Return [x, y] of the center of cell containing provided text 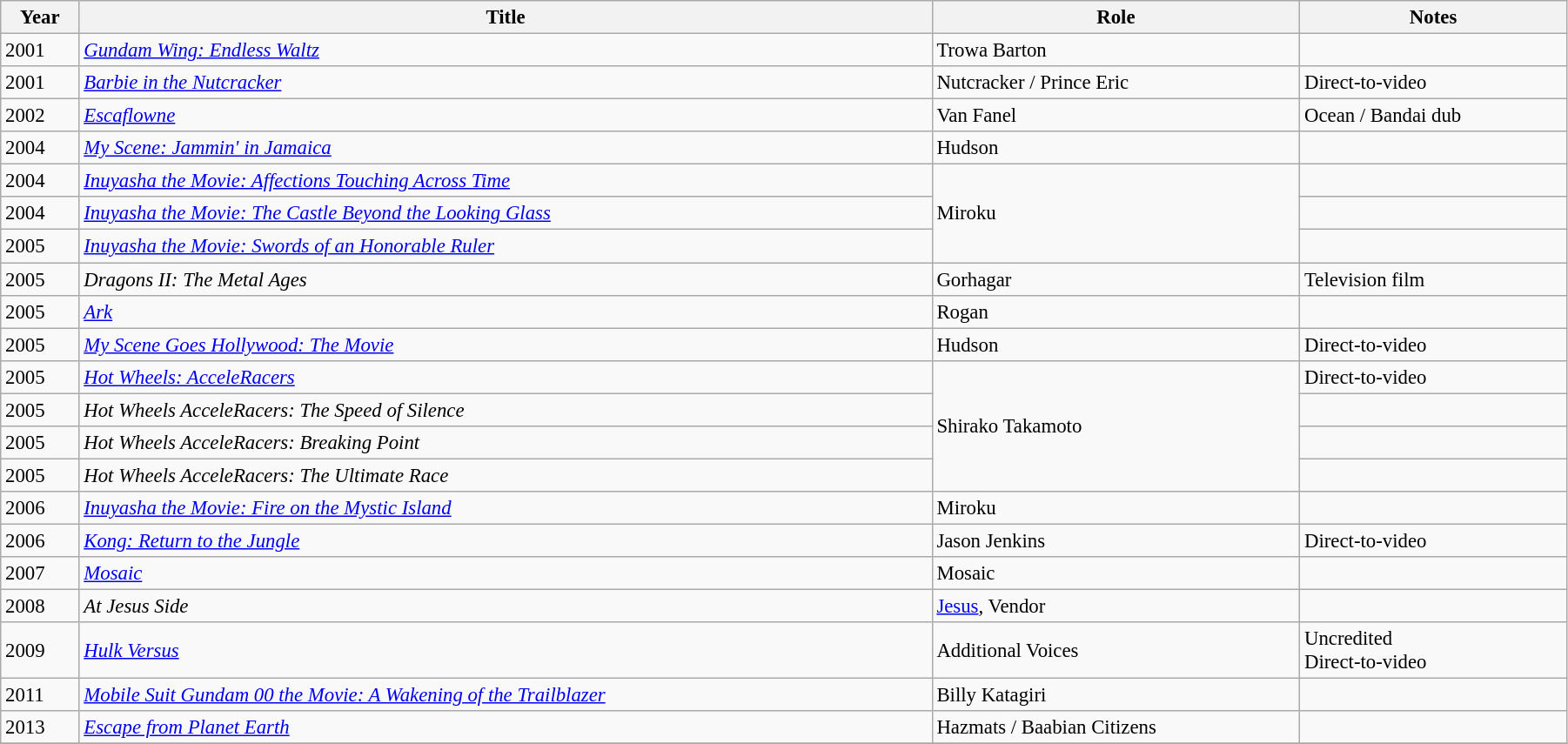
2011 [40, 695]
Inuyasha the Movie: Fire on the Mystic Island [506, 508]
Gundam Wing: Endless Waltz [506, 50]
My Scene: Jammin' in Jamaica [506, 148]
Gorhagar [1116, 279]
Television film [1434, 279]
At Jesus Side [506, 607]
Trowa Barton [1116, 50]
UncreditedDirect-to-video [1434, 651]
Hot Wheels AcceleRacers: The Ultimate Race [506, 475]
2009 [40, 651]
Hot Wheels: AcceleRacers [506, 377]
Escape from Planet Earth [506, 727]
Hot Wheels AcceleRacers: The Speed of Silence [506, 410]
Barbie in the Nutcracker [506, 83]
Title [506, 17]
Hot Wheels AcceleRacers: Breaking Point [506, 443]
2007 [40, 573]
Hazmats / Baabian Citizens [1116, 727]
Year [40, 17]
Role [1116, 17]
Dragons II: The Metal Ages [506, 279]
Jason Jenkins [1116, 540]
Jesus, Vendor [1116, 607]
Notes [1434, 17]
Additional Voices [1116, 651]
Inuyasha the Movie: Swords of an Honorable Ruler [506, 246]
Nutcracker / Prince Eric [1116, 83]
Ocean / Bandai dub [1434, 116]
Shirako Takamoto [1116, 426]
Inuyasha the Movie: The Castle Beyond the Looking Glass [506, 213]
My Scene Goes Hollywood: The Movie [506, 345]
Hulk Versus [506, 651]
Rogan [1116, 312]
2013 [40, 727]
2008 [40, 607]
Mobile Suit Gundam 00 the Movie: A Wakening of the Trailblazer [506, 695]
Billy Katagiri [1116, 695]
Escaflowne [506, 116]
2002 [40, 116]
Kong: Return to the Jungle [506, 540]
Ark [506, 312]
Inuyasha the Movie: Affections Touching Across Time [506, 181]
Van Fanel [1116, 116]
